Search for the cell housing the specified text and yield its [X, Y] center coordinate. 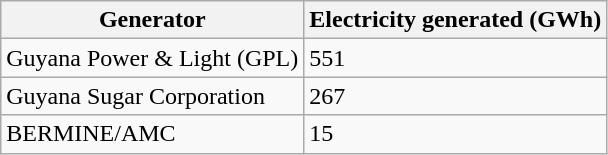
Electricity generated (GWh) [456, 20]
Generator [152, 20]
Guyana Power & Light (GPL) [152, 58]
15 [456, 134]
Guyana Sugar Corporation [152, 96]
267 [456, 96]
551 [456, 58]
BERMINE/AMC [152, 134]
